From the cell containing the given text, extract its center point as [X, Y] coordinate. 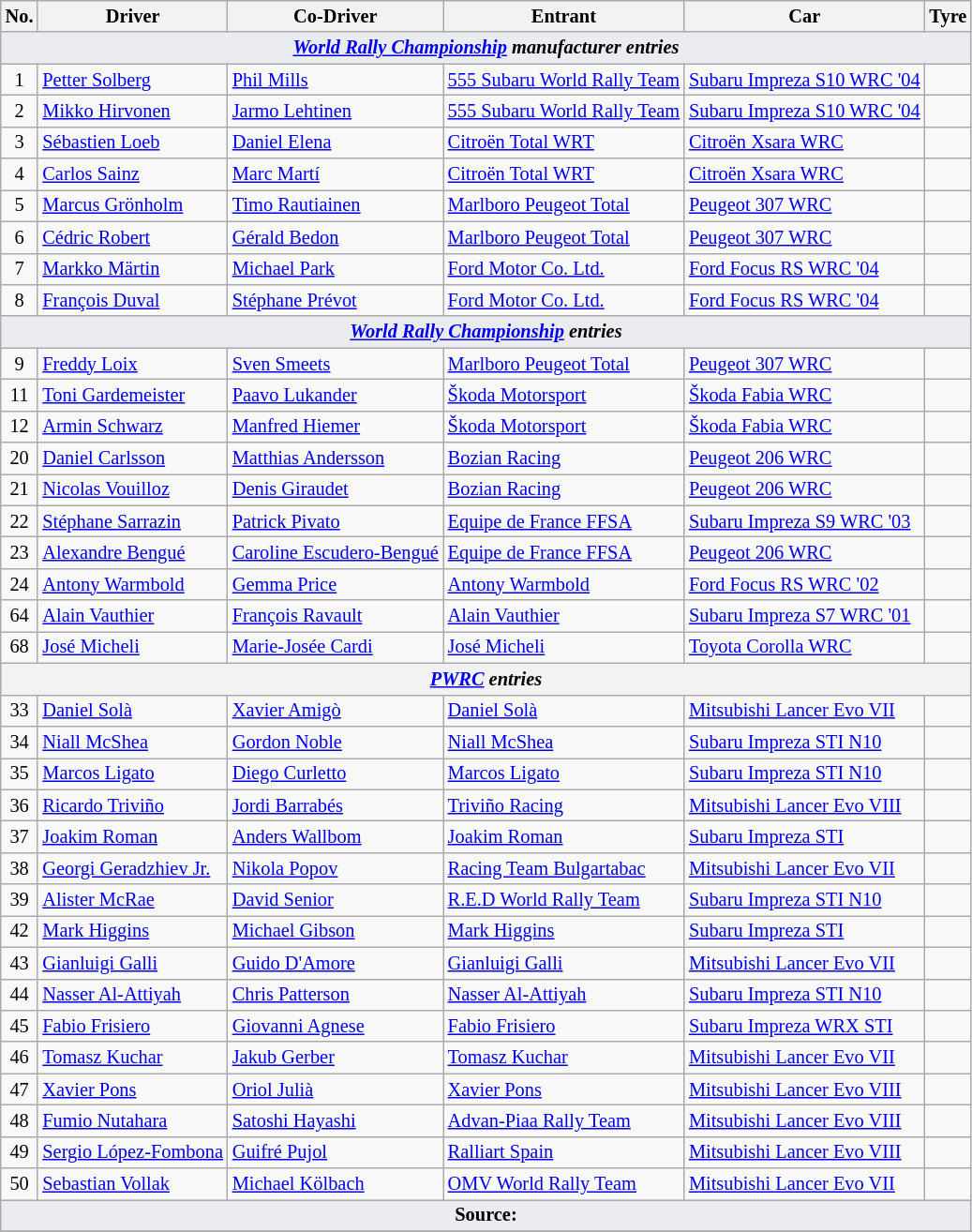
6 [20, 237]
Nicolas Vouilloz [132, 489]
Oriol Julià [336, 1089]
Xavier Amigò [336, 711]
Toni Gardemeister [132, 395]
Timo Rautiainen [336, 205]
64 [20, 616]
Petter Solberg [132, 80]
Gemma Price [336, 584]
Subaru Impreza S9 WRC '03 [804, 521]
Marcus Grönholm [132, 205]
4 [20, 174]
Freddy Loix [132, 364]
43 [20, 963]
Stéphane Sarrazin [132, 521]
Sven Smeets [336, 364]
Stéphane Prévot [336, 300]
Michael Park [336, 269]
36 [20, 805]
Ralliart Spain [564, 1152]
20 [20, 458]
World Rally Championship entries [486, 332]
Racing Team Bulgartabac [564, 868]
Nikola Popov [336, 868]
Driver [132, 16]
11 [20, 395]
David Senior [336, 900]
Cédric Robert [132, 237]
12 [20, 427]
48 [20, 1120]
Daniel Elena [336, 143]
Georgi Geradzhiev Jr. [132, 868]
R.E.D World Rally Team [564, 900]
François Ravault [336, 616]
Toyota Corolla WRC [804, 647]
World Rally Championship manufacturer entries [486, 48]
Alexandre Bengué [132, 552]
Ricardo Triviño [132, 805]
Matthias Andersson [336, 458]
45 [20, 1026]
Anders Wallbom [336, 836]
21 [20, 489]
46 [20, 1058]
Jordi Barrabés [336, 805]
Giovanni Agnese [336, 1026]
Sebastian Vollak [132, 1184]
Manfred Hiemer [336, 427]
37 [20, 836]
Satoshi Hayashi [336, 1120]
23 [20, 552]
9 [20, 364]
Michael Kölbach [336, 1184]
47 [20, 1089]
Patrick Pivato [336, 521]
Sergio López-Fombona [132, 1152]
OMV World Rally Team [564, 1184]
Jarmo Lehtinen [336, 111]
Tyre [949, 16]
35 [20, 774]
68 [20, 647]
Subaru Impreza S7 WRC '01 [804, 616]
Guido D'Amore [336, 963]
22 [20, 521]
Michael Gibson [336, 931]
50 [20, 1184]
Mikko Hirvonen [132, 111]
Jakub Gerber [336, 1058]
Subaru Impreza WRX STI [804, 1026]
Advan-Piaa Rally Team [564, 1120]
Sébastien Loeb [132, 143]
Marie-Josée Cardi [336, 647]
34 [20, 742]
Ford Focus RS WRC '02 [804, 584]
24 [20, 584]
Caroline Escudero-Bengué [336, 552]
Daniel Carlsson [132, 458]
Alister McRae [132, 900]
Phil Mills [336, 80]
François Duval [132, 300]
3 [20, 143]
49 [20, 1152]
Marc Martí [336, 174]
Carlos Sainz [132, 174]
Entrant [564, 16]
33 [20, 711]
Gordon Noble [336, 742]
PWRC entries [486, 679]
Car [804, 16]
Gérald Bedon [336, 237]
Guifré Pujol [336, 1152]
Source: [486, 1215]
Triviño Racing [564, 805]
2 [20, 111]
Denis Giraudet [336, 489]
Co-Driver [336, 16]
38 [20, 868]
No. [20, 16]
Armin Schwarz [132, 427]
42 [20, 931]
Chris Patterson [336, 995]
8 [20, 300]
5 [20, 205]
44 [20, 995]
7 [20, 269]
Paavo Lukander [336, 395]
Markko Märtin [132, 269]
1 [20, 80]
Diego Curletto [336, 774]
39 [20, 900]
Fumio Nutahara [132, 1120]
